Return (x, y) of the center of cell containing provided text 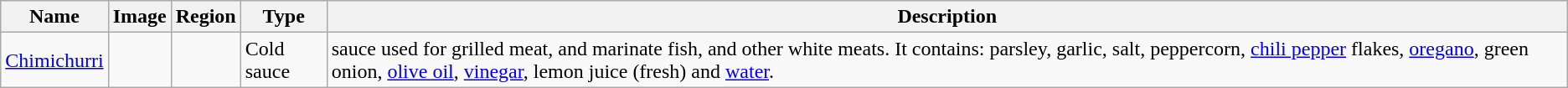
Description (946, 17)
Type (283, 17)
Region (206, 17)
Chimichurri (54, 60)
Cold sauce (283, 60)
Image (139, 17)
Name (54, 17)
